Return the [x, y] coordinate for the center point of the cell that contains the specified text.  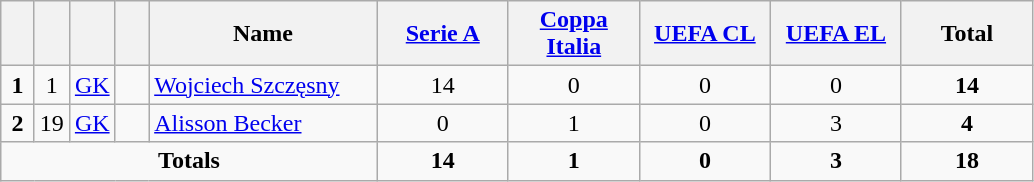
Name [264, 34]
2 [18, 123]
Serie A [442, 34]
Totals [189, 161]
Wojciech Szczęsny [264, 85]
Alisson Becker [264, 123]
Total [966, 34]
UEFA CL [704, 34]
4 [966, 123]
19 [52, 123]
Coppa Italia [574, 34]
UEFA EL [836, 34]
18 [966, 161]
